Capture the cell that displays the provided text and extract its [x, y] central coordinate. 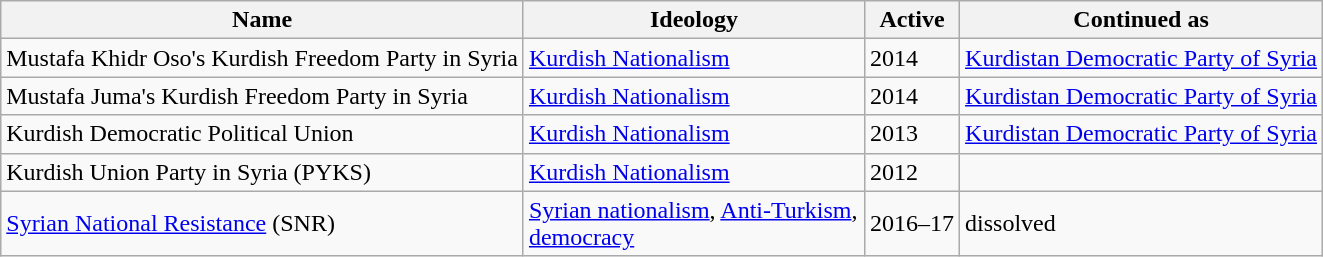
Continued as [1142, 20]
2012 [912, 172]
Active [912, 20]
Syrian nationalism, Anti-Turkism, democracy [694, 224]
2016–17 [912, 224]
Name [262, 20]
Mustafa Juma's Kurdish Freedom Party in Syria [262, 96]
dissolved [1142, 224]
2013 [912, 134]
Kurdish Democratic Political Union [262, 134]
Ideology [694, 20]
Mustafa Khidr Oso's Kurdish Freedom Party in Syria [262, 58]
Syrian National Resistance (SNR) [262, 224]
Kurdish Union Party in Syria (PYKS) [262, 172]
